Output the [x, y] coordinate of the center of the cell containing the given text.  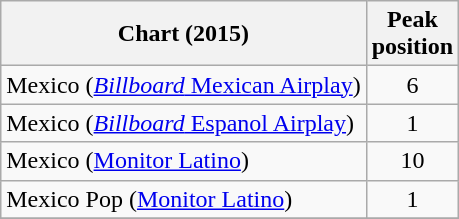
Peakposition [412, 34]
Mexico (Monitor Latino) [184, 161]
Mexico (Billboard Mexican Airplay) [184, 85]
Mexico (Billboard Espanol Airplay) [184, 123]
10 [412, 161]
6 [412, 85]
Chart (2015) [184, 34]
Mexico Pop (Monitor Latino) [184, 199]
